Return [X, Y] of the center of cell containing provided text 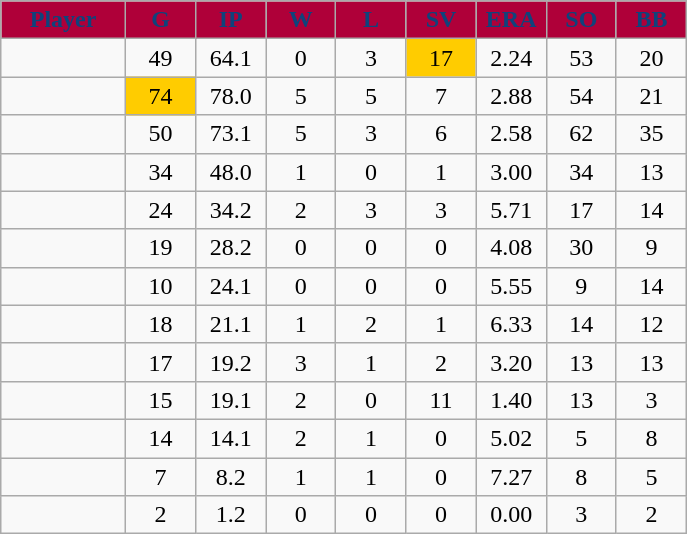
IP [231, 20]
19.2 [231, 362]
30 [581, 248]
19 [160, 248]
24 [160, 210]
12 [651, 324]
5.71 [511, 210]
15 [160, 400]
18 [160, 324]
35 [651, 134]
64.1 [231, 58]
21 [651, 96]
6.33 [511, 324]
0.00 [511, 515]
G [160, 20]
24.1 [231, 286]
34.2 [231, 210]
20 [651, 58]
3.20 [511, 362]
1.2 [231, 515]
1.40 [511, 400]
74 [160, 96]
78.0 [231, 96]
W [301, 20]
53 [581, 58]
4.08 [511, 248]
SO [581, 20]
49 [160, 58]
8.2 [231, 477]
5.02 [511, 438]
L [371, 20]
21.1 [231, 324]
Player [64, 20]
14.1 [231, 438]
62 [581, 134]
2.58 [511, 134]
3.00 [511, 172]
19.1 [231, 400]
48.0 [231, 172]
10 [160, 286]
73.1 [231, 134]
50 [160, 134]
6 [441, 134]
7.27 [511, 477]
2.24 [511, 58]
ERA [511, 20]
BB [651, 20]
54 [581, 96]
28.2 [231, 248]
5.55 [511, 286]
11 [441, 400]
2.88 [511, 96]
SV [441, 20]
